Capture the cell that displays the provided text and extract its (X, Y) central coordinate. 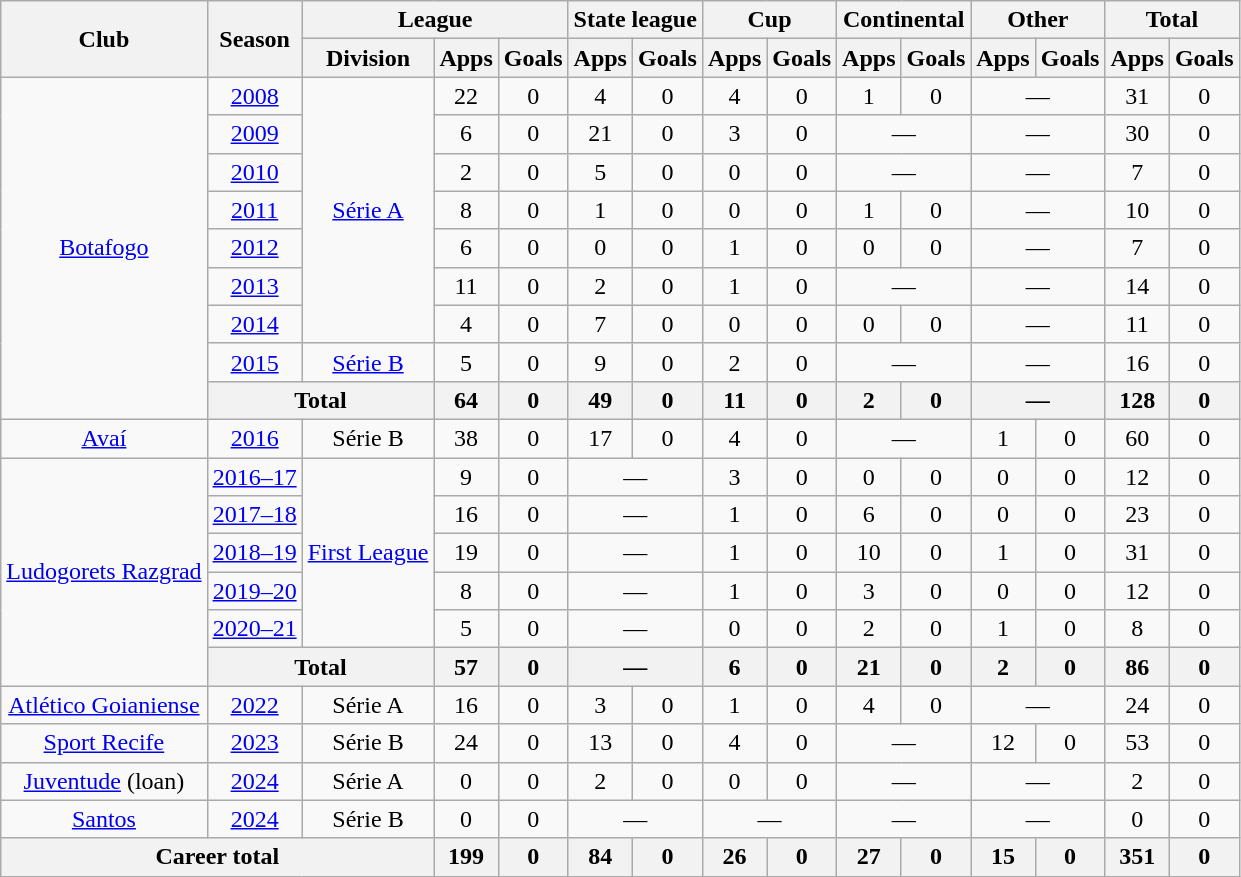
15 (1003, 857)
38 (466, 438)
84 (600, 857)
Ludogorets Razgrad (104, 572)
2017–18 (254, 515)
Club (104, 39)
53 (1137, 743)
Sport Recife (104, 743)
Division (368, 58)
2009 (254, 134)
Santos (104, 819)
26 (734, 857)
30 (1137, 134)
Season (254, 39)
14 (1137, 286)
17 (600, 438)
2016–17 (254, 477)
League (435, 20)
2011 (254, 210)
22 (466, 96)
2022 (254, 705)
Continental (904, 20)
2013 (254, 286)
13 (600, 743)
2020–21 (254, 629)
86 (1137, 667)
60 (1137, 438)
23 (1137, 515)
Avaí (104, 438)
Career total (218, 857)
2019–20 (254, 591)
351 (1137, 857)
State league (635, 20)
57 (466, 667)
Botafogo (104, 248)
Cup (769, 20)
2018–19 (254, 553)
64 (466, 400)
2023 (254, 743)
27 (869, 857)
2016 (254, 438)
2008 (254, 96)
2012 (254, 248)
2014 (254, 324)
Juventude (loan) (104, 781)
199 (466, 857)
19 (466, 553)
2010 (254, 172)
2015 (254, 362)
Other (1038, 20)
Atlético Goianiense (104, 705)
First League (368, 553)
128 (1137, 400)
49 (600, 400)
